Return the (X, Y) coordinate for the center point of the cell that contains the specified text.  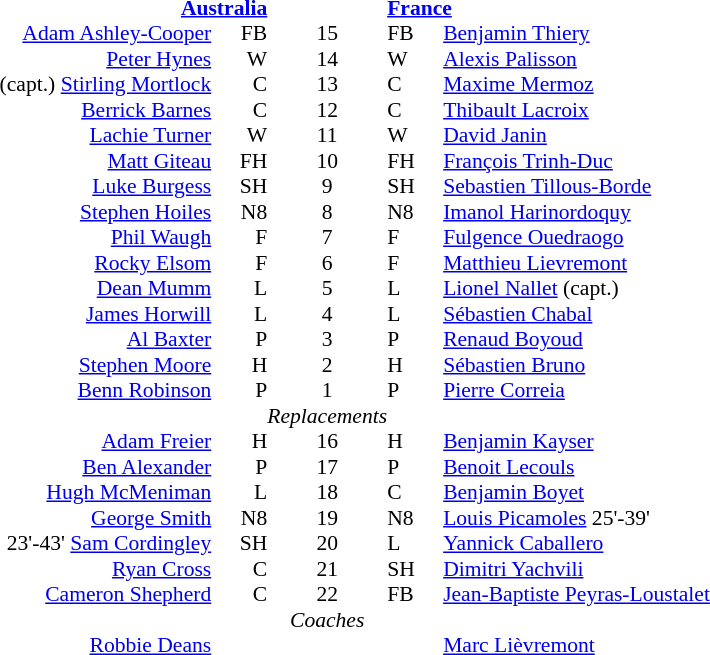
8 (327, 212)
20 (327, 543)
13 (327, 85)
16 (327, 441)
14 (327, 59)
9 (327, 187)
Replacements (327, 416)
3 (327, 339)
15 (327, 33)
17 (327, 467)
2 (327, 365)
11 (327, 135)
21 (327, 569)
19 (327, 518)
Coaches (327, 620)
5 (327, 289)
4 (327, 314)
18 (327, 493)
22 (327, 595)
6 (327, 263)
12 (327, 110)
10 (327, 161)
7 (327, 237)
1 (327, 391)
